From the cell containing the given text, extract its center point as (X, Y) coordinate. 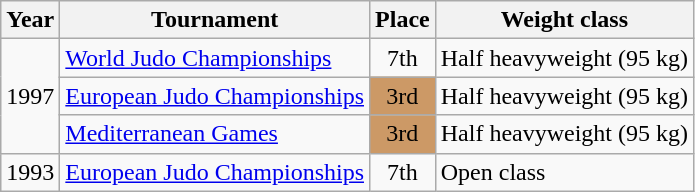
Open class (564, 172)
Place (403, 20)
Mediterranean Games (215, 134)
Weight class (564, 20)
Tournament (215, 20)
1997 (30, 96)
Year (30, 20)
1993 (30, 172)
World Judo Championships (215, 58)
